Detect which cell encompasses the target text, then output its [x, y] center coordinate. 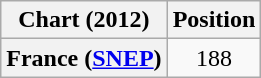
Chart (2012) [84, 20]
France (SNEP) [84, 58]
188 [214, 58]
Position [214, 20]
